Provide the (x, y) coordinate of the cell's center where the given text is located.  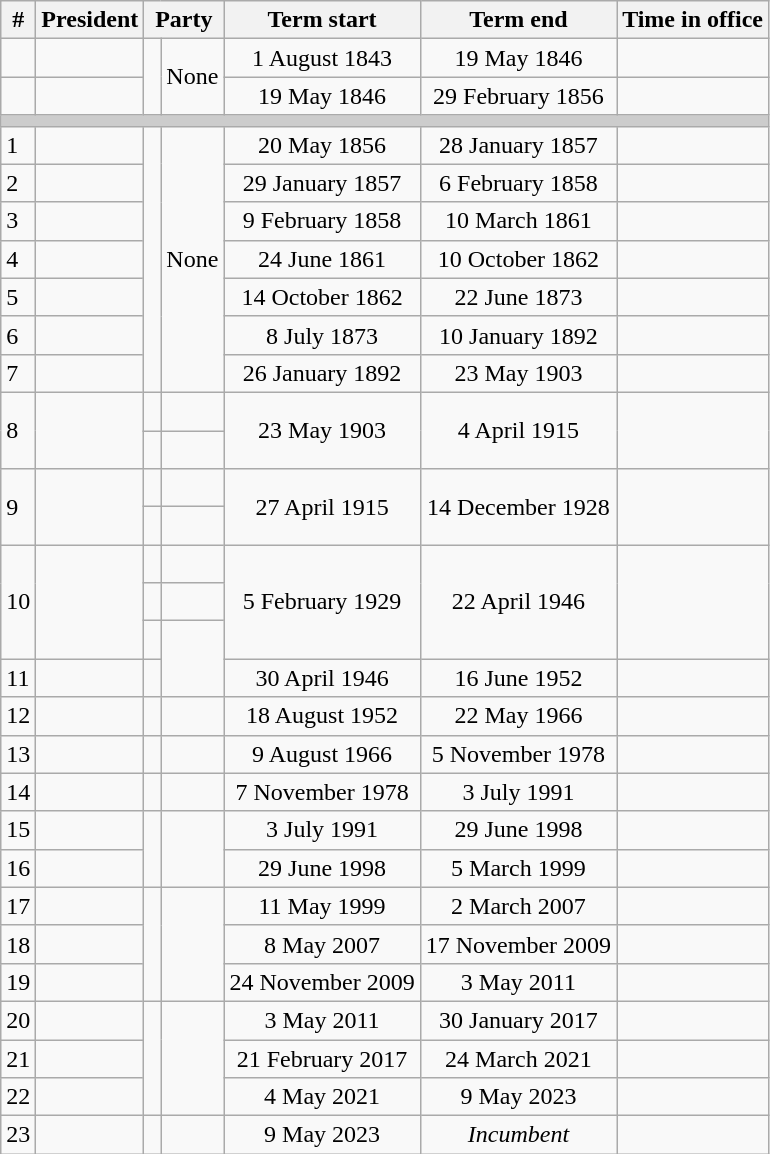
5 March 1999 (518, 868)
17 (18, 906)
Term start (322, 20)
# (18, 20)
29 February 1856 (518, 96)
22 May 1966 (518, 716)
16 (18, 868)
29 January 1857 (322, 183)
6 February 1858 (518, 183)
22 April 1946 (518, 602)
20 May 1856 (322, 145)
14 December 1928 (518, 507)
2 (18, 183)
15 (18, 830)
4 (18, 259)
1 (18, 145)
9 (18, 507)
20 (18, 1020)
5 November 1978 (518, 754)
24 June 1861 (322, 259)
Time in office (693, 20)
27 April 1915 (322, 507)
7 (18, 373)
4 May 2021 (322, 1097)
7 November 1978 (322, 792)
24 November 2009 (322, 982)
30 April 1946 (322, 678)
12 (18, 716)
22 (18, 1097)
18 (18, 944)
19 (18, 982)
8 May 2007 (322, 944)
3 (18, 221)
24 March 2021 (518, 1059)
4 April 1915 (518, 430)
28 January 1857 (518, 145)
9 August 1966 (322, 754)
10 October 1862 (518, 259)
8 July 1873 (322, 335)
9 February 1858 (322, 221)
21 (18, 1059)
2 March 2007 (518, 906)
President (90, 20)
Term end (518, 20)
11 May 1999 (322, 906)
11 (18, 678)
6 (18, 335)
22 June 1873 (518, 297)
Incumbent (518, 1135)
17 November 2009 (518, 944)
30 January 2017 (518, 1020)
5 (18, 297)
13 (18, 754)
21 February 2017 (322, 1059)
10 January 1892 (518, 335)
8 (18, 430)
14 October 1862 (322, 297)
1 August 1843 (322, 58)
14 (18, 792)
16 June 1952 (518, 678)
18 August 1952 (322, 716)
23 (18, 1135)
26 January 1892 (322, 373)
10 (18, 602)
10 March 1861 (518, 221)
Party (184, 20)
5 February 1929 (322, 602)
